From the cell containing the given text, extract its center point as (x, y) coordinate. 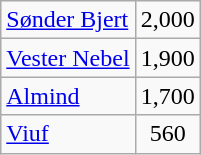
560 (168, 134)
Vester Nebel (68, 58)
Viuf (68, 134)
2,000 (168, 20)
1,900 (168, 58)
Almind (68, 96)
1,700 (168, 96)
Sønder Bjert (68, 20)
